Capture the cell that displays the provided text and extract its [X, Y] central coordinate. 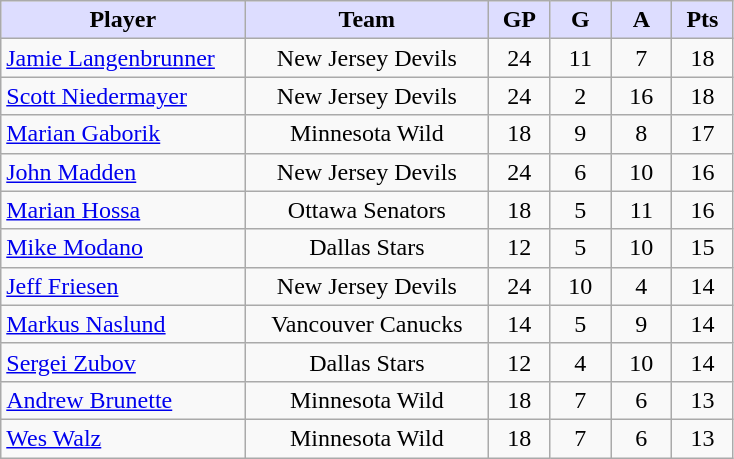
Player [123, 20]
G [580, 20]
Markus Naslund [123, 324]
17 [702, 134]
Marian Hossa [123, 210]
John Madden [123, 172]
Wes Walz [123, 438]
Andrew Brunette [123, 400]
Jeff Friesen [123, 286]
Pts [702, 20]
2 [580, 96]
Ottawa Senators [367, 210]
Sergei Zubov [123, 362]
15 [702, 248]
Vancouver Canucks [367, 324]
Mike Modano [123, 248]
Jamie Langenbrunner [123, 58]
8 [642, 134]
Team [367, 20]
Scott Niedermayer [123, 96]
A [642, 20]
Marian Gaborik [123, 134]
GP [520, 20]
